Search for the cell housing the specified text and yield its [X, Y] center coordinate. 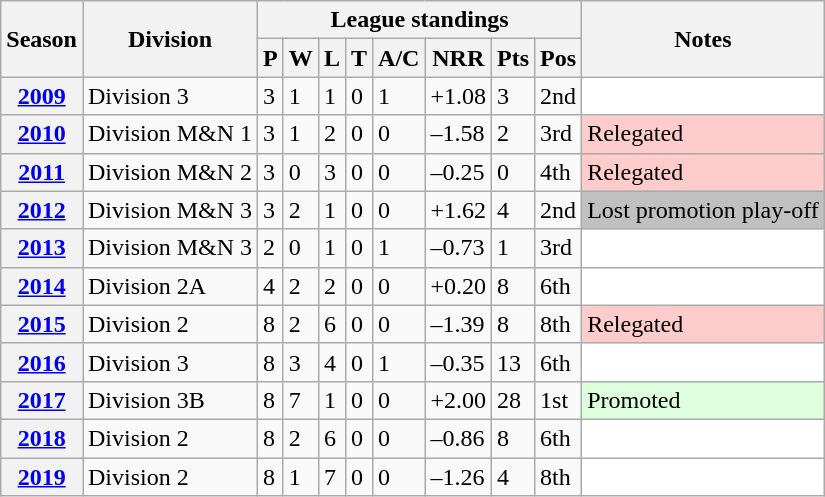
2009 [42, 96]
Division M&N 1 [170, 134]
Notes [704, 39]
–0.25 [458, 172]
Division 3B [170, 400]
28 [514, 400]
+1.08 [458, 96]
2011 [42, 172]
2014 [42, 286]
2018 [42, 438]
–1.39 [458, 324]
A/C [399, 58]
Pts [514, 58]
2013 [42, 248]
2017 [42, 400]
1st [558, 400]
Division [170, 39]
L [332, 58]
–0.86 [458, 438]
4th [558, 172]
T [358, 58]
Division M&N 2 [170, 172]
+1.62 [458, 210]
–1.58 [458, 134]
Season [42, 39]
13 [514, 362]
W [300, 58]
Promoted [704, 400]
P [271, 58]
–1.26 [458, 477]
NRR [458, 58]
–0.73 [458, 248]
Pos [558, 58]
Division 2A [170, 286]
2015 [42, 324]
League standings [420, 20]
Lost promotion play-off [704, 210]
2019 [42, 477]
+2.00 [458, 400]
+0.20 [458, 286]
2016 [42, 362]
2010 [42, 134]
2012 [42, 210]
–0.35 [458, 362]
